For the text-containing cell, return its midpoint in (X, Y) coordinate format. 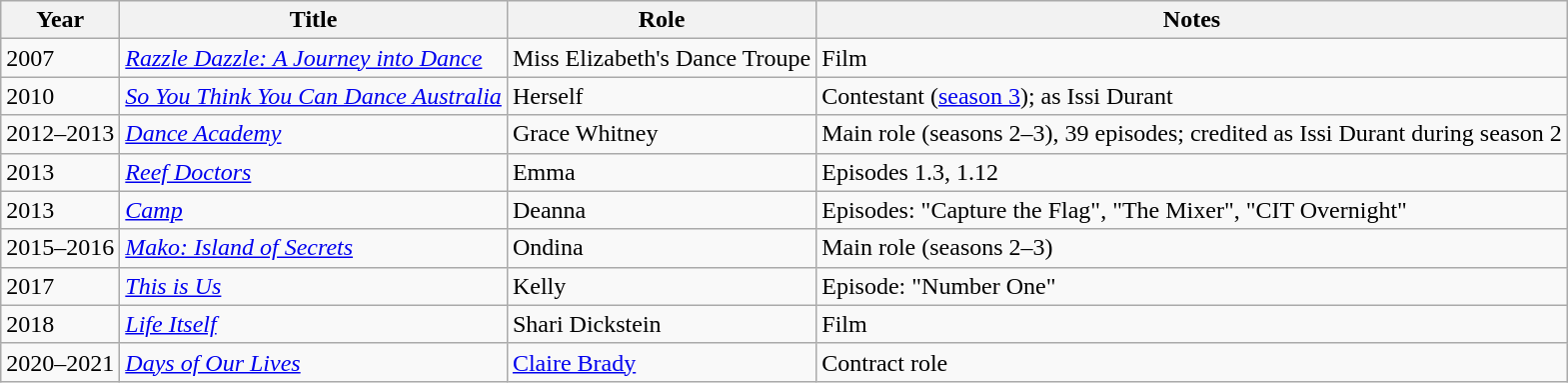
Contract role (1192, 362)
2017 (60, 286)
Year (60, 20)
Ondina (662, 248)
2010 (60, 96)
Life Itself (314, 324)
This is Us (314, 286)
Title (314, 20)
Claire Brady (662, 362)
Mako: Island of Secrets (314, 248)
Episodes 1.3, 1.12 (1192, 172)
Deanna (662, 210)
Kelly (662, 286)
2007 (60, 58)
Herself (662, 96)
2020–2021 (60, 362)
Miss Elizabeth's Dance Troupe (662, 58)
2015–2016 (60, 248)
2018 (60, 324)
Reef Doctors (314, 172)
2012–2013 (60, 134)
Grace Whitney (662, 134)
Role (662, 20)
Days of Our Lives (314, 362)
Episode: "Number One" (1192, 286)
Shari Dickstein (662, 324)
Contestant (season 3); as Issi Durant (1192, 96)
Notes (1192, 20)
Episodes: "Capture the Flag", "The Mixer", "CIT Overnight" (1192, 210)
Main role (seasons 2–3) (1192, 248)
So You Think You Can Dance Australia (314, 96)
Emma (662, 172)
Razzle Dazzle: A Journey into Dance (314, 58)
Main role (seasons 2–3), 39 episodes; credited as Issi Durant during season 2 (1192, 134)
Dance Academy (314, 134)
Camp (314, 210)
